For the text-containing cell, return its midpoint in (X, Y) coordinate format. 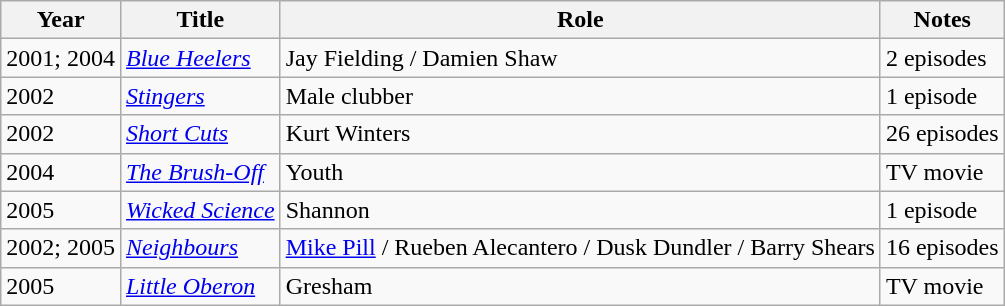
Short Cuts (200, 134)
Shannon (580, 210)
Blue Heelers (200, 58)
Wicked Science (200, 210)
2004 (61, 172)
16 episodes (942, 248)
Little Oberon (200, 286)
Mike Pill / Rueben Alecantero / Dusk Dundler / Barry Shears (580, 248)
Jay Fielding / Damien Shaw (580, 58)
The Brush-Off (200, 172)
Role (580, 20)
26 episodes (942, 134)
Notes (942, 20)
Male clubber (580, 96)
Neighbours (200, 248)
2001; 2004 (61, 58)
Year (61, 20)
Gresham (580, 286)
Title (200, 20)
Kurt Winters (580, 134)
2 episodes (942, 58)
Youth (580, 172)
Stingers (200, 96)
2002; 2005 (61, 248)
